Determine the (X, Y) coordinate at the center of the cell enclosing the given text.  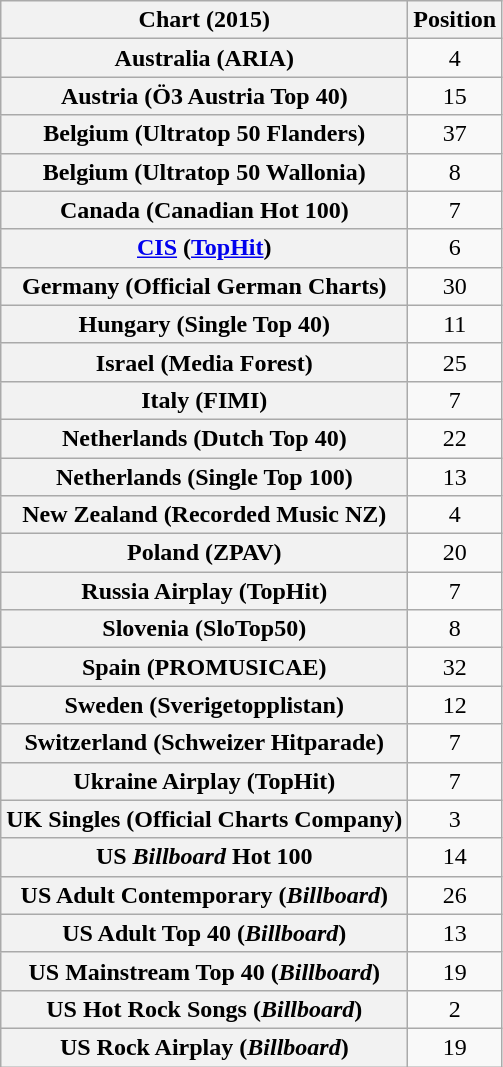
Israel (Media Forest) (204, 362)
Netherlands (Single Top 100) (204, 477)
2 (455, 1009)
Australia (ARIA) (204, 58)
Canada (Canadian Hot 100) (204, 210)
Netherlands (Dutch Top 40) (204, 438)
12 (455, 705)
14 (455, 857)
Spain (PROMUSICAE) (204, 667)
25 (455, 362)
6 (455, 248)
Belgium (Ultratop 50 Wallonia) (204, 172)
US Rock Airplay (Billboard) (204, 1047)
US Adult Top 40 (Billboard) (204, 933)
Hungary (Single Top 40) (204, 324)
37 (455, 134)
US Billboard Hot 100 (204, 857)
Chart (2015) (204, 20)
US Mainstream Top 40 (Billboard) (204, 971)
Belgium (Ultratop 50 Flanders) (204, 134)
New Zealand (Recorded Music NZ) (204, 515)
32 (455, 667)
11 (455, 324)
Russia Airplay (TopHit) (204, 591)
Ukraine Airplay (TopHit) (204, 781)
Position (455, 20)
3 (455, 819)
US Hot Rock Songs (Billboard) (204, 1009)
Austria (Ö3 Austria Top 40) (204, 96)
Poland (ZPAV) (204, 553)
UK Singles (Official Charts Company) (204, 819)
Slovenia (SloTop50) (204, 629)
22 (455, 438)
15 (455, 96)
Sweden (Sverigetopplistan) (204, 705)
Germany (Official German Charts) (204, 286)
30 (455, 286)
Italy (FIMI) (204, 400)
US Adult Contemporary (Billboard) (204, 895)
CIS (TopHit) (204, 248)
26 (455, 895)
Switzerland (Schweizer Hitparade) (204, 743)
20 (455, 553)
